Return [x, y] of the center of cell containing provided text 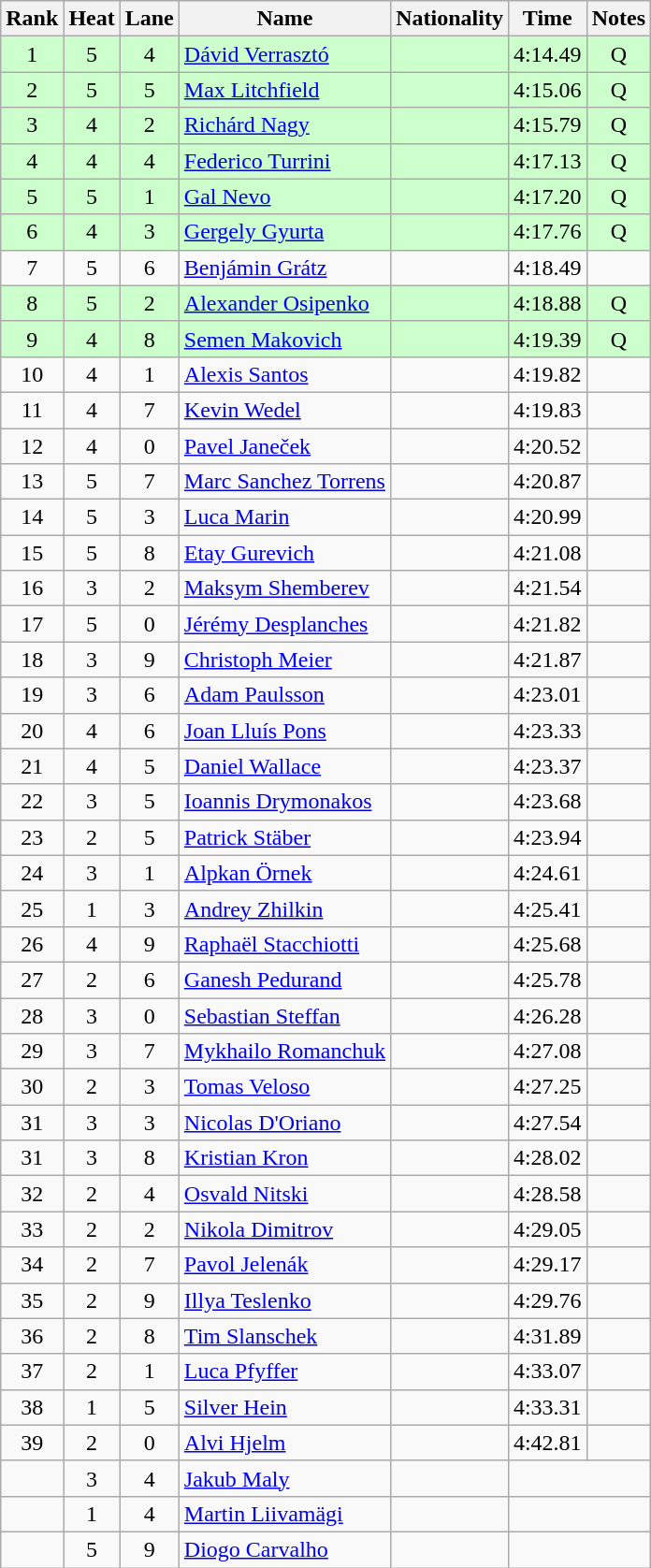
Ganesh Pedurand [284, 980]
4:23.37 [547, 766]
34 [32, 1265]
4:17.13 [547, 161]
4:33.31 [547, 1407]
Alexis Santos [284, 374]
15 [32, 553]
4:25.41 [547, 908]
Jakub Maly [284, 1478]
4:27.08 [547, 1052]
Gergely Gyurta [284, 232]
4:19.83 [547, 410]
25 [32, 908]
Raphaël Stacchiotti [284, 944]
Richárd Nagy [284, 125]
Pavol Jelenák [284, 1265]
4:21.82 [547, 624]
Luca Marin [284, 517]
30 [32, 1087]
Tomas Veloso [284, 1087]
4:17.76 [547, 232]
4:20.87 [547, 482]
4:14.49 [547, 54]
20 [32, 731]
Christoph Meier [284, 660]
4:25.78 [547, 980]
4:15.79 [547, 125]
Lane [150, 19]
4:31.89 [547, 1336]
4:42.81 [547, 1443]
Adam Paulsson [284, 695]
Pavel Janeček [284, 446]
36 [32, 1336]
22 [32, 802]
Maksym Shemberev [284, 588]
Nationality [450, 19]
4:18.88 [547, 303]
16 [32, 588]
4:29.17 [547, 1265]
4:19.39 [547, 339]
4:28.58 [547, 1194]
4:23.94 [547, 837]
37 [32, 1372]
14 [32, 517]
Notes [618, 19]
4:23.33 [547, 731]
Patrick Stäber [284, 837]
Gal Nevo [284, 196]
32 [32, 1194]
4:29.76 [547, 1300]
Heat [92, 19]
Tim Slanschek [284, 1336]
Alexander Osipenko [284, 303]
4:17.20 [547, 196]
4:26.28 [547, 1015]
4:33.07 [547, 1372]
4:29.05 [547, 1229]
4:25.68 [547, 944]
Joan Lluís Pons [284, 731]
Kevin Wedel [284, 410]
Benjámin Grátz [284, 268]
Jérémy Desplanches [284, 624]
Silver Hein [284, 1407]
11 [32, 410]
Illya Teslenko [284, 1300]
Etay Gurevich [284, 553]
Dávid Verrasztó [284, 54]
Mykhailo Romanchuk [284, 1052]
Sebastian Steffan [284, 1015]
29 [32, 1052]
4:20.52 [547, 446]
12 [32, 446]
33 [32, 1229]
Daniel Wallace [284, 766]
4:23.68 [547, 802]
4:28.02 [547, 1158]
Nikola Dimitrov [284, 1229]
Alpkan Örnek [284, 873]
21 [32, 766]
19 [32, 695]
17 [32, 624]
Semen Makovich [284, 339]
4:24.61 [547, 873]
4:27.25 [547, 1087]
35 [32, 1300]
10 [32, 374]
4:15.06 [547, 90]
Max Litchfield [284, 90]
Name [284, 19]
Luca Pfyffer [284, 1372]
4:23.01 [547, 695]
4:20.99 [547, 517]
Alvi Hjelm [284, 1443]
26 [32, 944]
13 [32, 482]
39 [32, 1443]
24 [32, 873]
23 [32, 837]
28 [32, 1015]
Rank [32, 19]
4:21.54 [547, 588]
4:19.82 [547, 374]
Diogo Carvalho [284, 1549]
4:18.49 [547, 268]
38 [32, 1407]
Marc Sanchez Torrens [284, 482]
Andrey Zhilkin [284, 908]
27 [32, 980]
Time [547, 19]
Nicolas D'Oriano [284, 1123]
4:21.87 [547, 660]
4:21.08 [547, 553]
Federico Turrini [284, 161]
18 [32, 660]
4:27.54 [547, 1123]
Kristian Kron [284, 1158]
Martin Liivamägi [284, 1514]
Osvald Nitski [284, 1194]
Ioannis Drymonakos [284, 802]
